Return the (x, y) coordinate for the center point of the cell that contains the specified text.  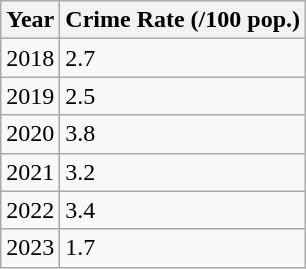
2021 (30, 172)
Crime Rate (/100 pop.) (183, 20)
Year (30, 20)
3.4 (183, 210)
1.7 (183, 248)
2019 (30, 96)
3.8 (183, 134)
2023 (30, 248)
2018 (30, 58)
3.2 (183, 172)
2022 (30, 210)
2020 (30, 134)
2.5 (183, 96)
2.7 (183, 58)
